Identify which cell holds the provided text, then report its (x, y) central coordinate. 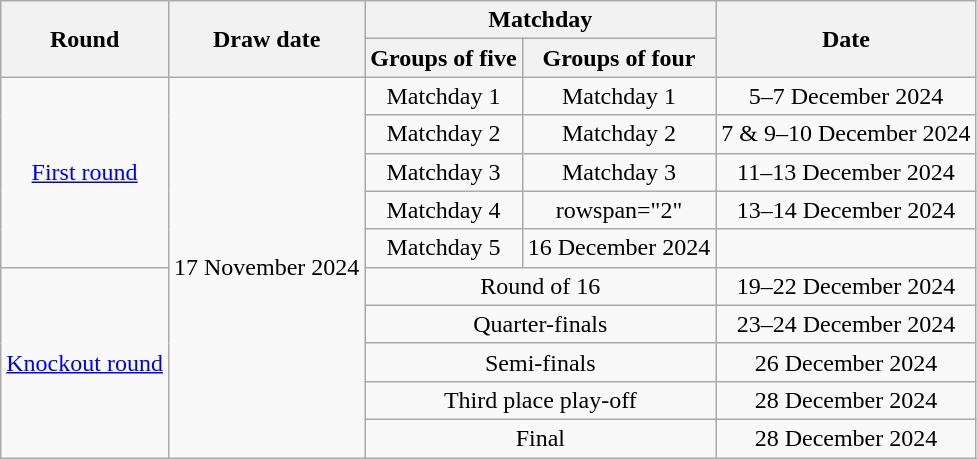
17 November 2024 (266, 268)
Date (846, 39)
Final (540, 438)
7 & 9–10 December 2024 (846, 134)
Knockout round (85, 362)
23–24 December 2024 (846, 324)
Groups of five (444, 58)
Round of 16 (540, 286)
Matchday (540, 20)
13–14 December 2024 (846, 210)
Matchday 5 (444, 248)
5–7 December 2024 (846, 96)
11–13 December 2024 (846, 172)
19–22 December 2024 (846, 286)
Quarter-finals (540, 324)
Semi-finals (540, 362)
26 December 2024 (846, 362)
rowspan="2" (619, 210)
First round (85, 172)
Round (85, 39)
Draw date (266, 39)
16 December 2024 (619, 248)
Third place play-off (540, 400)
Groups of four (619, 58)
Matchday 4 (444, 210)
